Determine the (X, Y) coordinate at the center of the cell enclosing the given text.  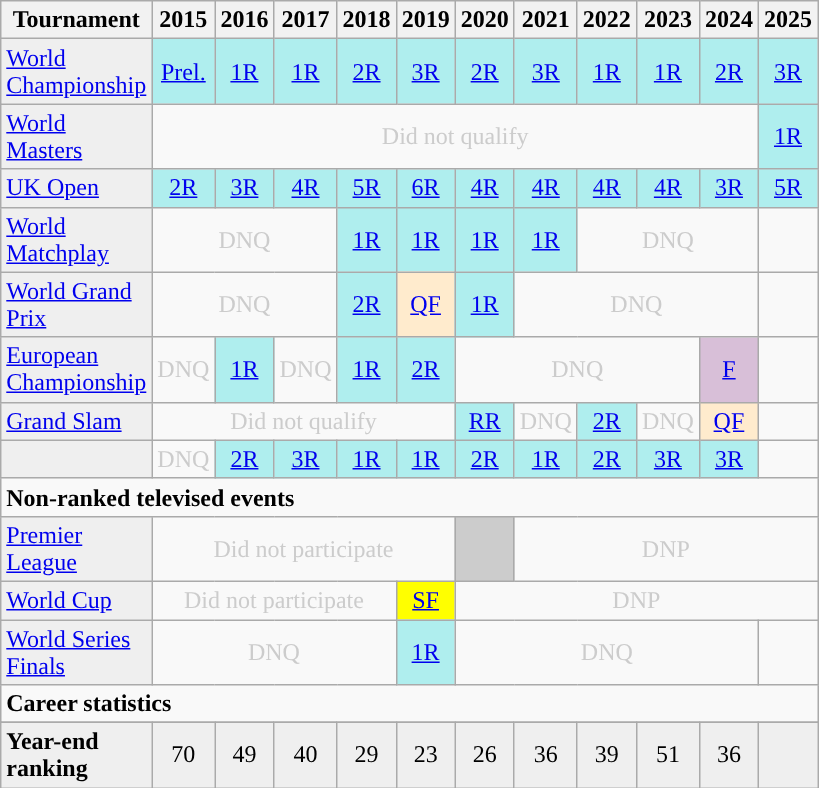
2025 (788, 20)
70 (184, 756)
26 (484, 756)
39 (606, 756)
2015 (184, 20)
F (728, 370)
Non-ranked televised events (410, 497)
23 (426, 756)
51 (668, 756)
World Championship (76, 72)
2019 (426, 20)
2020 (484, 20)
World Grand Prix (76, 304)
RR (484, 421)
2024 (728, 20)
European Championship (76, 370)
World Matchplay (76, 240)
Premier League (76, 548)
29 (366, 756)
2022 (606, 20)
Prel. (184, 72)
SF (426, 600)
Tournament (76, 20)
2016 (244, 20)
6R (426, 188)
Year-end ranking (76, 756)
2018 (366, 20)
49 (244, 756)
2023 (668, 20)
Career statistics (410, 704)
Grand Slam (76, 421)
World Masters (76, 136)
2017 (306, 20)
World Cup (76, 600)
2021 (546, 20)
World Series Finals (76, 652)
40 (306, 756)
UK Open (76, 188)
